Identify which cell holds the provided text, then report its (X, Y) central coordinate. 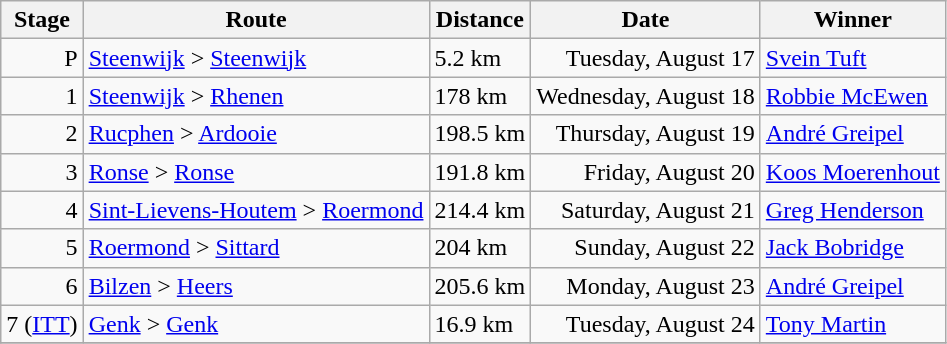
7 (ITT) (42, 324)
198.5 km (480, 134)
Tony Martin (852, 324)
P (42, 58)
Sunday, August 22 (646, 248)
Tuesday, August 24 (646, 324)
Tuesday, August 17 (646, 58)
Ronse > Ronse (256, 172)
1 (42, 96)
Date (646, 20)
Wednesday, August 18 (646, 96)
Sint-Lievens-Houtem > Roermond (256, 210)
Jack Bobridge (852, 248)
Steenwijk > Rhenen (256, 96)
205.6 km (480, 286)
Rucphen > Ardooie (256, 134)
Thursday, August 19 (646, 134)
Greg Henderson (852, 210)
Stage (42, 20)
Koos Moerenhout (852, 172)
3 (42, 172)
5.2 km (480, 58)
Genk > Genk (256, 324)
Svein Tuft (852, 58)
Bilzen > Heers (256, 286)
4 (42, 210)
16.9 km (480, 324)
Robbie McEwen (852, 96)
Roermond > Sittard (256, 248)
214.4 km (480, 210)
6 (42, 286)
191.8 km (480, 172)
Distance (480, 20)
Winner (852, 20)
204 km (480, 248)
5 (42, 248)
2 (42, 134)
Saturday, August 21 (646, 210)
Steenwijk > Steenwijk (256, 58)
Route (256, 20)
178 km (480, 96)
Friday, August 20 (646, 172)
Monday, August 23 (646, 286)
